Extract the [X, Y] coordinate from the center of the cell holding the provided text.  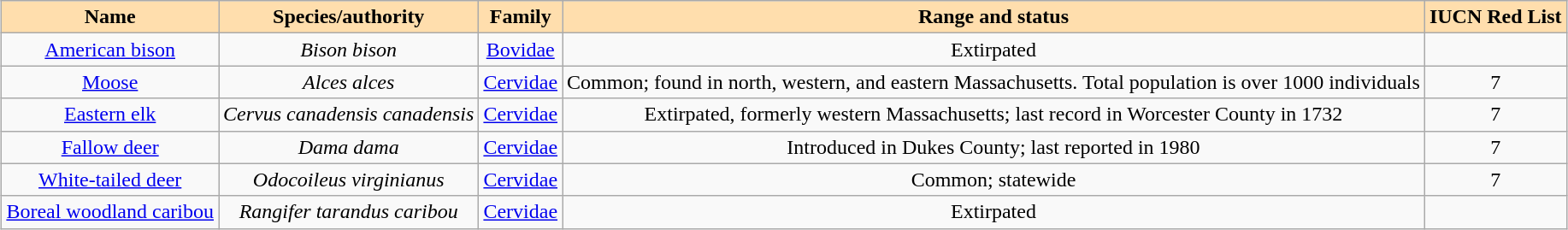
Moose [110, 82]
Fallow deer [110, 147]
Common; found in north, western, and eastern Massachusetts. Total population is over 1000 individuals [993, 82]
Bison bison [349, 50]
Odocoileus virginianus [349, 180]
Cervus canadensis canadensis [349, 115]
Common; statewide [993, 180]
Name [110, 17]
Species/authority [349, 17]
Bovidae [521, 50]
American bison [110, 50]
Extirpated, formerly western Massachusetts; last record in Worcester County in 1732 [993, 115]
Boreal woodland caribou [110, 212]
Eastern elk [110, 115]
Family [521, 17]
Rangifer tarandus caribou [349, 212]
Alces alces [349, 82]
Range and status [993, 17]
IUCN Red List [1495, 17]
Dama dama [349, 147]
Introduced in Dukes County; last reported in 1980 [993, 147]
White-tailed deer [110, 180]
